Detect which cell encompasses the target text, then output its (X, Y) center coordinate. 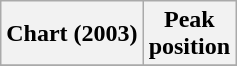
Peakposition (189, 34)
Chart (2003) (72, 34)
